Detect which cell encompasses the target text, then output its [X, Y] center coordinate. 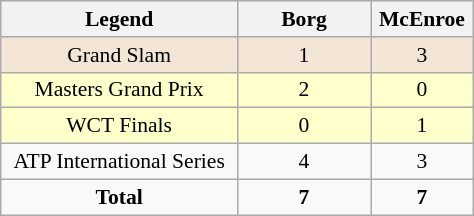
McEnroe [422, 19]
4 [304, 162]
Masters Grand Prix [120, 90]
ATP International Series [120, 162]
2 [304, 90]
Borg [304, 19]
Grand Slam [120, 55]
WCT Finals [120, 126]
Total [120, 197]
Legend [120, 19]
